Return the (X, Y) coordinate for the center point of the cell that contains the specified text.  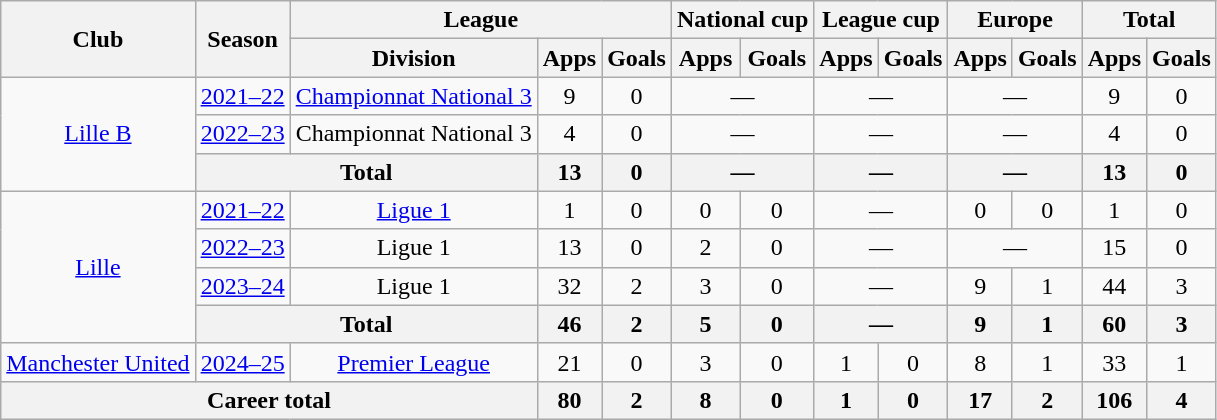
League cup (881, 20)
21 (569, 362)
5 (705, 324)
15 (1114, 248)
Career total (269, 400)
33 (1114, 362)
46 (569, 324)
80 (569, 400)
44 (1114, 286)
106 (1114, 400)
Division (414, 58)
Club (98, 39)
32 (569, 286)
League (480, 20)
2024–25 (242, 362)
Season (242, 39)
Premier League (414, 362)
Lille (98, 267)
2023–24 (242, 286)
National cup (742, 20)
17 (980, 400)
60 (1114, 324)
Lille B (98, 134)
Manchester United (98, 362)
Europe (1015, 20)
